Capture the cell that displays the provided text and extract its (X, Y) central coordinate. 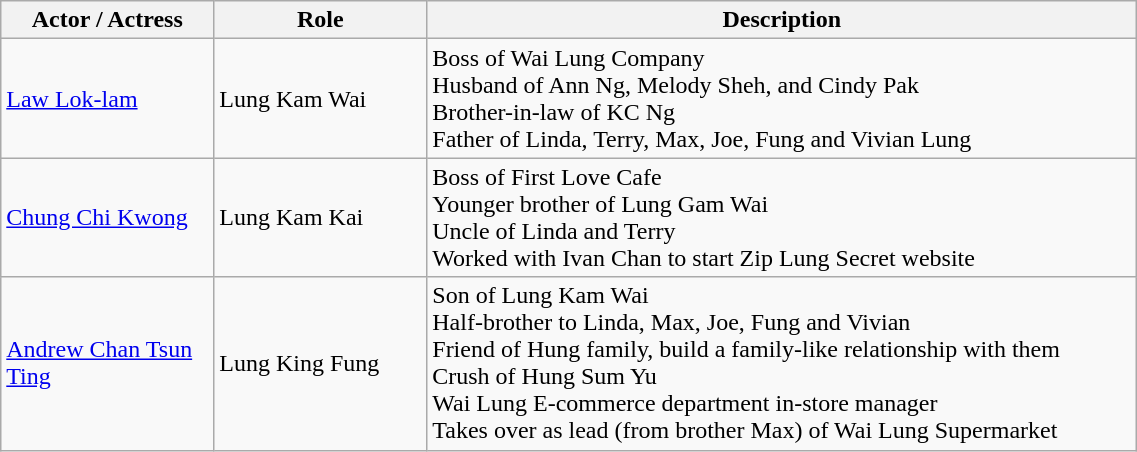
Lung Kam Wai (320, 98)
Role (320, 20)
Description (782, 20)
Actor / Actress (108, 20)
Lung Kam Kai (320, 218)
Law Lok-lam (108, 98)
Andrew Chan Tsun Ting (108, 364)
Boss of First Love CafeYounger brother of Lung Gam WaiUncle of Linda and TerryWorked with Ivan Chan to start Zip Lung Secret website (782, 218)
Lung King Fung (320, 364)
Boss of Wai Lung CompanyHusband of Ann Ng, Melody Sheh, and Cindy PakBrother-in-law of KC NgFather of Linda, Terry, Max, Joe, Fung and Vivian Lung (782, 98)
Chung Chi Kwong (108, 218)
